Locate the cell with the specified text and output its (x, y) center coordinate. 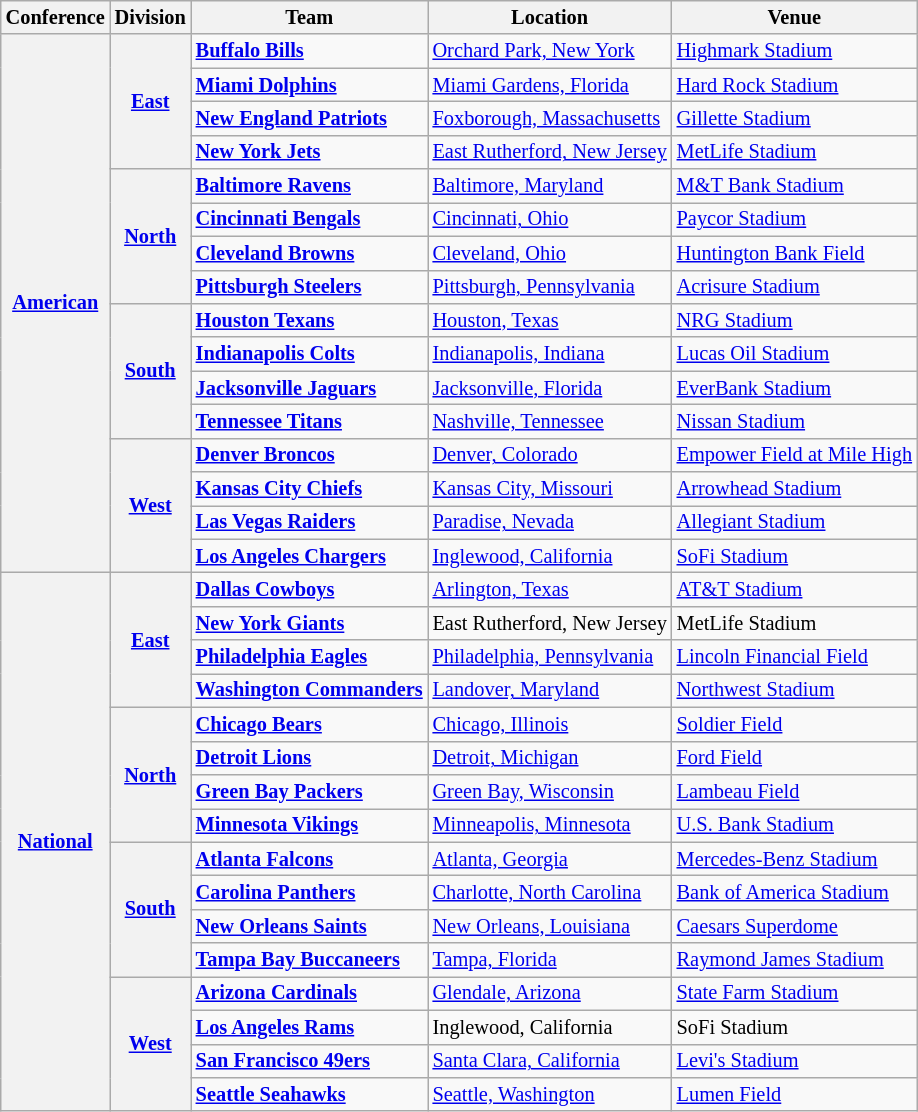
Raymond James Stadium (794, 960)
Lincoln Financial Field (794, 657)
New York Jets (310, 152)
Philadelphia, Pennsylvania (550, 657)
Dallas Cowboys (310, 589)
Conference (56, 17)
Huntington Bank Field (794, 253)
Pittsburgh, Pennsylvania (550, 287)
Allegiant Stadium (794, 522)
Arizona Cardinals (310, 993)
Philadelphia Eagles (310, 657)
Tampa Bay Buccaneers (310, 960)
Las Vegas Raiders (310, 522)
Los Angeles Chargers (310, 556)
Venue (794, 17)
M&T Bank Stadium (794, 186)
Detroit Lions (310, 758)
U.S. Bank Stadium (794, 825)
Atlanta, Georgia (550, 859)
New York Giants (310, 623)
Denver, Colorado (550, 455)
Nissan Stadium (794, 421)
Lumen Field (794, 1094)
New England Patriots (310, 118)
Detroit, Michigan (550, 758)
Indianapolis, Indiana (550, 354)
Green Bay Packers (310, 791)
State Farm Stadium (794, 993)
Landover, Maryland (550, 690)
San Francisco 49ers (310, 1061)
AT&T Stadium (794, 589)
Levi's Stadium (794, 1061)
NRG Stadium (794, 320)
Carolina Panthers (310, 892)
Santa Clara, California (550, 1061)
Arlington, Texas (550, 589)
American (56, 303)
Houston Texans (310, 320)
Team (310, 17)
Pittsburgh Steelers (310, 287)
Kansas City, Missouri (550, 489)
Jacksonville Jaguars (310, 388)
Caesars Superdome (794, 926)
Division (150, 17)
Los Angeles Rams (310, 1027)
Soldier Field (794, 724)
Orchard Park, New York (550, 51)
Tennessee Titans (310, 421)
Chicago Bears (310, 724)
Tampa, Florida (550, 960)
Houston, Texas (550, 320)
Bank of America Stadium (794, 892)
Lucas Oil Stadium (794, 354)
Glendale, Arizona (550, 993)
Paycor Stadium (794, 219)
Denver Broncos (310, 455)
Atlanta Falcons (310, 859)
Cincinnati Bengals (310, 219)
Baltimore Ravens (310, 186)
Seattle, Washington (550, 1094)
Indianapolis Colts (310, 354)
Buffalo Bills (310, 51)
Miami Gardens, Florida (550, 85)
Gillette Stadium (794, 118)
Acrisure Stadium (794, 287)
Empower Field at Mile High (794, 455)
EverBank Stadium (794, 388)
Northwest Stadium (794, 690)
Green Bay, Wisconsin (550, 791)
Chicago, Illinois (550, 724)
Nashville, Tennessee (550, 421)
Baltimore, Maryland (550, 186)
Cleveland Browns (310, 253)
Charlotte, North Carolina (550, 892)
Kansas City Chiefs (310, 489)
Paradise, Nevada (550, 522)
National (56, 841)
Seattle Seahawks (310, 1094)
Washington Commanders (310, 690)
Cincinnati, Ohio (550, 219)
New Orleans, Louisiana (550, 926)
New Orleans Saints (310, 926)
Foxborough, Massachusetts (550, 118)
Mercedes-Benz Stadium (794, 859)
Ford Field (794, 758)
Cleveland, Ohio (550, 253)
Minnesota Vikings (310, 825)
Highmark Stadium (794, 51)
Jacksonville, Florida (550, 388)
Lambeau Field (794, 791)
Miami Dolphins (310, 85)
Hard Rock Stadium (794, 85)
Minneapolis, Minnesota (550, 825)
Location (550, 17)
Arrowhead Stadium (794, 489)
